Search for the cell housing the specified text and yield its [X, Y] center coordinate. 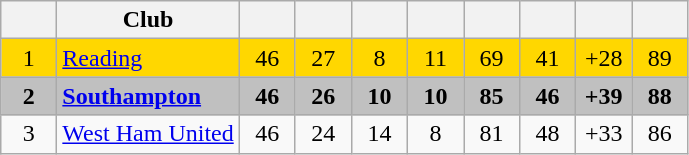
+33 [604, 134]
81 [492, 134]
Reading [148, 58]
26 [323, 96]
88 [660, 96]
86 [660, 134]
2 [29, 96]
+28 [604, 58]
85 [492, 96]
1 [29, 58]
West Ham United [148, 134]
14 [379, 134]
Southampton [148, 96]
3 [29, 134]
Club [148, 20]
11 [435, 58]
24 [323, 134]
89 [660, 58]
69 [492, 58]
41 [548, 58]
27 [323, 58]
+39 [604, 96]
48 [548, 134]
